Scan for the cell matching the given text and deliver its (x, y) coordinate at center. 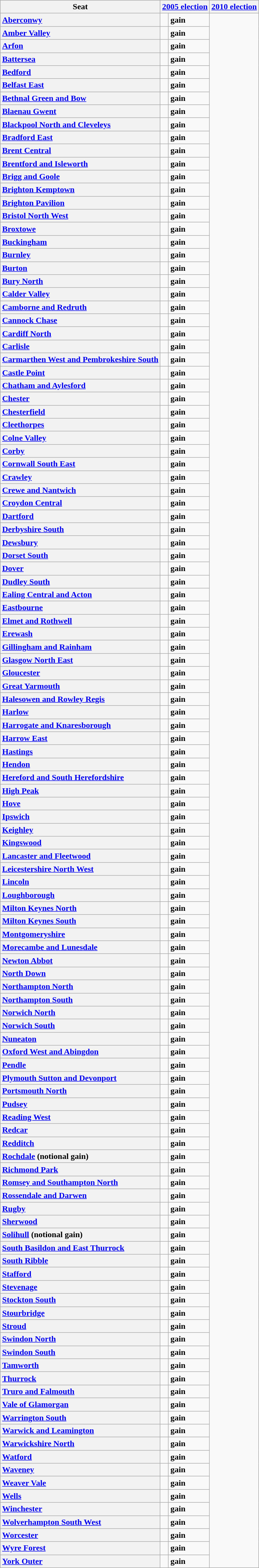
Great Yarmouth (80, 686)
Waveney (80, 1470)
Wolverhampton South West (80, 1522)
Nuneaton (80, 1039)
Warwick and Leamington (80, 1431)
York Outer (80, 1561)
Wyre Forest (80, 1548)
Battersea (80, 59)
Crewe and Nantwich (80, 490)
Swindon North (80, 1339)
Chesterfield (80, 412)
Hereford and South Herefordshire (80, 777)
Brighton Pavilion (80, 203)
Bristol North West (80, 216)
Dorset South (80, 555)
Sherwood (80, 1222)
2010 election (234, 7)
Northampton South (80, 1000)
Stevenage (80, 1287)
Ipswich (80, 817)
Pendle (80, 1065)
Milton Keynes North (80, 908)
Gloucester (80, 673)
Warrington South (80, 1418)
Norwich South (80, 1026)
Swindon South (80, 1352)
Colne Valley (80, 438)
Richmond Park (80, 1169)
Bury North (80, 281)
Romsey and Southampton North (80, 1182)
Lincoln (80, 882)
South Basildon and East Thurrock (80, 1248)
Vale of Glamorgan (80, 1404)
Arfon (80, 46)
Derbyshire South (80, 529)
Loughborough (80, 895)
Belfast East (80, 85)
Reading West (80, 1117)
Stafford (80, 1274)
High Peak (80, 790)
Bethnal Green and Bow (80, 98)
Warwickshire North (80, 1444)
Aberconwy (80, 20)
Chester (80, 399)
Burton (80, 268)
Northampton North (80, 986)
Pudsey (80, 1104)
Winchester (80, 1509)
Crawley (80, 477)
Bedford (80, 72)
Redditch (80, 1143)
Dover (80, 568)
Elmet and Rothwell (80, 621)
Castle Point (80, 372)
Gillingham and Rainham (80, 647)
Milton Keynes South (80, 921)
Keighley (80, 830)
2005 election (185, 7)
Calder Valley (80, 294)
Rossendale and Darwen (80, 1195)
Solihull (notional gain) (80, 1235)
Redcar (80, 1130)
Cannock Chase (80, 320)
Truro and Falmouth (80, 1391)
Weaver Vale (80, 1483)
Wells (80, 1496)
Camborne and Redruth (80, 307)
Rochdale (notional gain) (80, 1156)
Lancaster and Fleetwood (80, 856)
Corby (80, 451)
Stourbridge (80, 1313)
Erewash (80, 634)
Hastings (80, 751)
Dartford (80, 516)
Brentford and Isleworth (80, 164)
Norwich North (80, 1013)
Halesowen and Rowley Regis (80, 699)
Cornwall South East (80, 464)
Tamworth (80, 1365)
Harrogate and Knaresborough (80, 725)
Oxford West and Abingdon (80, 1052)
Newton Abbot (80, 960)
Leicestershire North West (80, 869)
Blaenau Gwent (80, 111)
Seat (80, 7)
Carlisle (80, 346)
Dewsbury (80, 542)
Watford (80, 1457)
Thurrock (80, 1378)
Brighton Kemptown (80, 190)
Amber Valley (80, 33)
Croydon Central (80, 503)
Brent Central (80, 150)
Brigg and Goole (80, 177)
Burnley (80, 255)
Montgomeryshire (80, 934)
Blackpool North and Cleveleys (80, 124)
Harlow (80, 712)
Cardiff North (80, 333)
Eastbourne (80, 608)
Hove (80, 804)
Plymouth Sutton and Devonport (80, 1078)
Dudley South (80, 582)
Buckingham (80, 242)
Morecambe and Lunesdale (80, 947)
Cleethorpes (80, 425)
South Ribble (80, 1261)
Portsmouth North (80, 1091)
Ealing Central and Acton (80, 595)
Rugby (80, 1208)
Glasgow North East (80, 660)
Bradford East (80, 137)
Stroud (80, 1326)
Worcester (80, 1535)
North Down (80, 973)
Harrow East (80, 738)
Carmarthen West and Pembrokeshire South (80, 359)
Chatham and Aylesford (80, 386)
Kingswood (80, 843)
Broxtowe (80, 229)
Stockton South (80, 1300)
Hendon (80, 764)
